Scan for the cell matching the given text and deliver its [X, Y] coordinate at center. 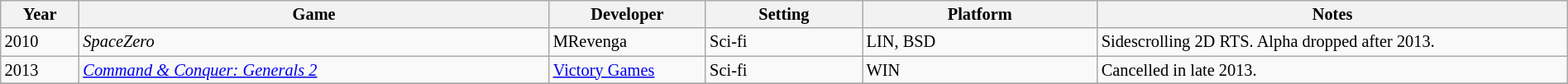
Command & Conquer: Generals 2 [313, 70]
Cancelled in late 2013. [1332, 70]
Developer [627, 14]
LIN, BSD [980, 42]
Platform [980, 14]
Game [313, 14]
Victory Games [627, 70]
SpaceZero [313, 42]
MRevenga [627, 42]
WIN [980, 70]
Setting [784, 14]
Notes [1332, 14]
Year [40, 14]
2013 [40, 70]
2010 [40, 42]
Sidescrolling 2D RTS. Alpha dropped after 2013. [1332, 42]
